Output the [X, Y] coordinate of the center of the cell containing the given text.  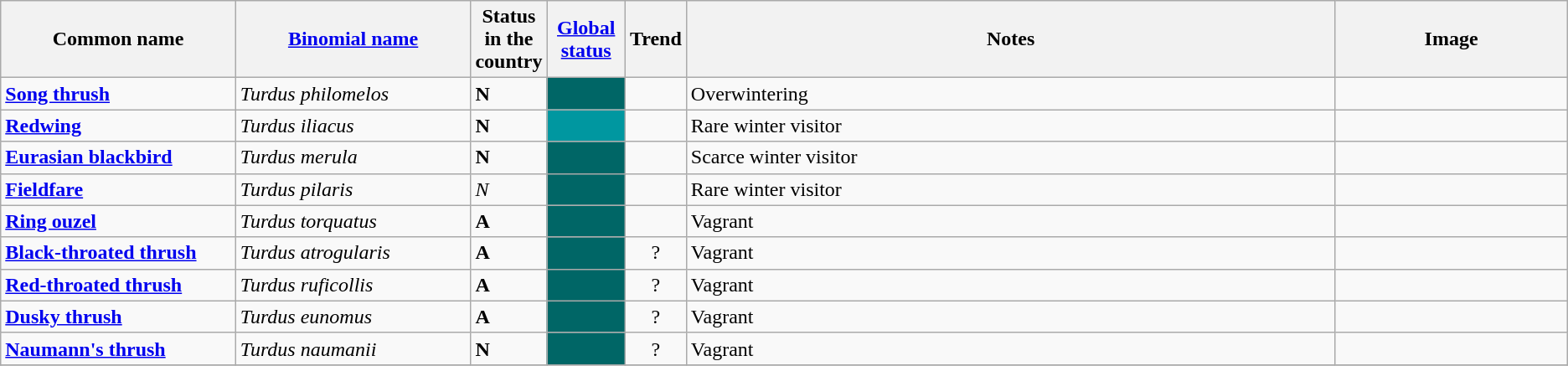
Turdus philomelos [353, 94]
Global status [586, 39]
Turdus iliacus [353, 126]
Turdus pilaris [353, 189]
Red-throated thrush [119, 285]
Turdus merula [353, 157]
Ring ouzel [119, 221]
Fieldfare [119, 189]
Dusky thrush [119, 317]
Status in the country [509, 39]
Binomial name [353, 39]
Turdus naumanii [353, 348]
Song thrush [119, 94]
Overwintering [1010, 94]
Notes [1010, 39]
Turdus torquatus [353, 221]
Common name [119, 39]
Black-throated thrush [119, 253]
Turdus atrogularis [353, 253]
Naumann's thrush [119, 348]
Turdus ruficollis [353, 285]
Image [1451, 39]
Turdus eunomus [353, 317]
Redwing [119, 126]
Scarce winter visitor [1010, 157]
Eurasian blackbird [119, 157]
Trend [655, 39]
